Output the [X, Y] coordinate of the center of the cell containing the given text.  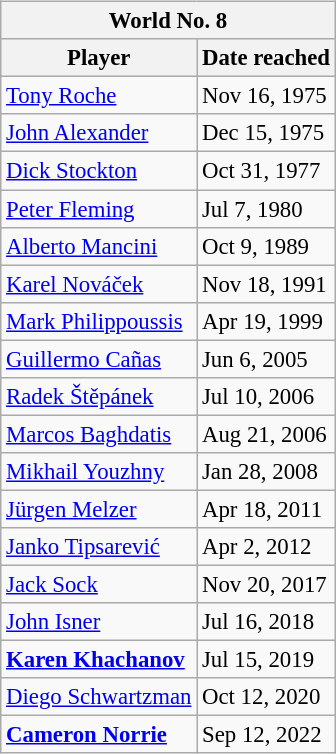
Karen Khachanov [99, 660]
Diego Schwartzman [99, 697]
Jul 16, 2018 [266, 622]
Alberto Mancini [99, 246]
Dick Stockton [99, 171]
Jul 7, 1980 [266, 209]
Dec 15, 1975 [266, 133]
Apr 19, 1999 [266, 321]
Cameron Norrie [99, 735]
Jürgen Melzer [99, 509]
Jul 15, 2019 [266, 660]
Radek Štěpánek [99, 396]
Jun 6, 2005 [266, 359]
John Alexander [99, 133]
Jack Sock [99, 584]
Guillermo Cañas [99, 359]
Aug 21, 2006 [266, 434]
Marcos Baghdatis [99, 434]
Player [99, 58]
World No. 8 [168, 21]
Apr 18, 2011 [266, 509]
Jan 28, 2008 [266, 472]
Tony Roche [99, 96]
Peter Fleming [99, 209]
Oct 31, 1977 [266, 171]
Oct 9, 1989 [266, 246]
Nov 18, 1991 [266, 284]
Sep 12, 2022 [266, 735]
Mikhail Youzhny [99, 472]
Oct 12, 2020 [266, 697]
John Isner [99, 622]
Nov 20, 2017 [266, 584]
Karel Nováček [99, 284]
Apr 2, 2012 [266, 547]
Nov 16, 1975 [266, 96]
Janko Tipsarević [99, 547]
Mark Philippoussis [99, 321]
Date reached [266, 58]
Jul 10, 2006 [266, 396]
